Output the [x, y] coordinate of the center of the cell containing the given text.  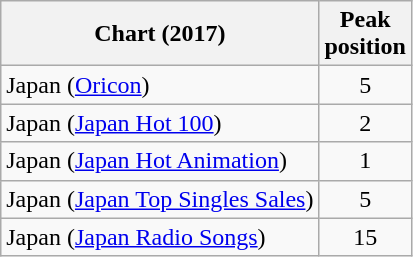
2 [365, 123]
Japan (Oricon) [160, 85]
Japan (Japan Radio Songs) [160, 237]
Peakposition [365, 34]
15 [365, 237]
Japan (Japan Top Singles Sales) [160, 199]
1 [365, 161]
Japan (Japan Hot Animation) [160, 161]
Chart (2017) [160, 34]
Japan (Japan Hot 100) [160, 123]
